Detect which cell encompasses the target text, then output its (X, Y) center coordinate. 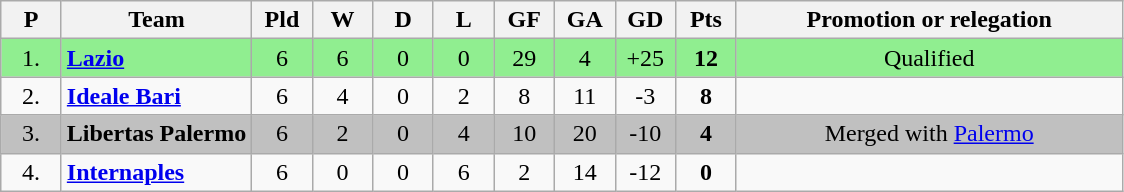
GF (524, 20)
4. (32, 172)
Lazio (156, 58)
29 (524, 58)
2. (32, 96)
1. (32, 58)
Team (156, 20)
W (342, 20)
11 (584, 96)
Internaples (156, 172)
Pts (706, 20)
Merged with Palermo (929, 134)
3. (32, 134)
14 (584, 172)
20 (584, 134)
10 (524, 134)
Pld (282, 20)
Qualified (929, 58)
Ideale Bari (156, 96)
-3 (646, 96)
Promotion or relegation (929, 20)
P (32, 20)
GA (584, 20)
Libertas Palermo (156, 134)
+25 (646, 58)
L (464, 20)
-10 (646, 134)
D (404, 20)
GD (646, 20)
12 (706, 58)
-12 (646, 172)
